Output the [X, Y] coordinate of the center of the cell containing the given text.  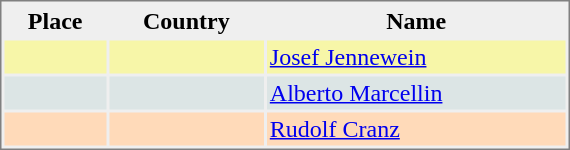
Country [186, 20]
Place [54, 20]
Josef Jennewein [416, 56]
Rudolf Cranz [416, 128]
Alberto Marcellin [416, 92]
Name [416, 20]
